Output the [x, y] coordinate of the center of the cell containing the given text.  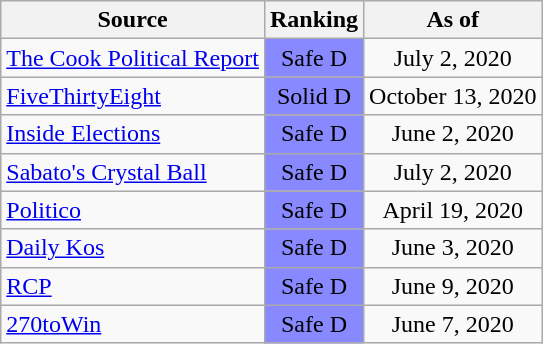
FiveThirtyEight [133, 96]
April 19, 2020 [453, 210]
June 2, 2020 [453, 134]
Daily Kos [133, 248]
RCP [133, 286]
Source [133, 20]
As of [453, 20]
June 7, 2020 [453, 324]
The Cook Political Report [133, 58]
Sabato's Crystal Ball [133, 172]
Inside Elections [133, 134]
Ranking [314, 20]
October 13, 2020 [453, 96]
270toWin [133, 324]
Solid D [314, 96]
June 9, 2020 [453, 286]
June 3, 2020 [453, 248]
Politico [133, 210]
